Provide the [X, Y] coordinate of the cell's center where the given text is located.  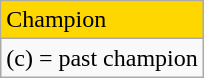
(c) = past champion [102, 58]
Champion [102, 20]
